Output the (X, Y) coordinate of the center of the cell containing the given text.  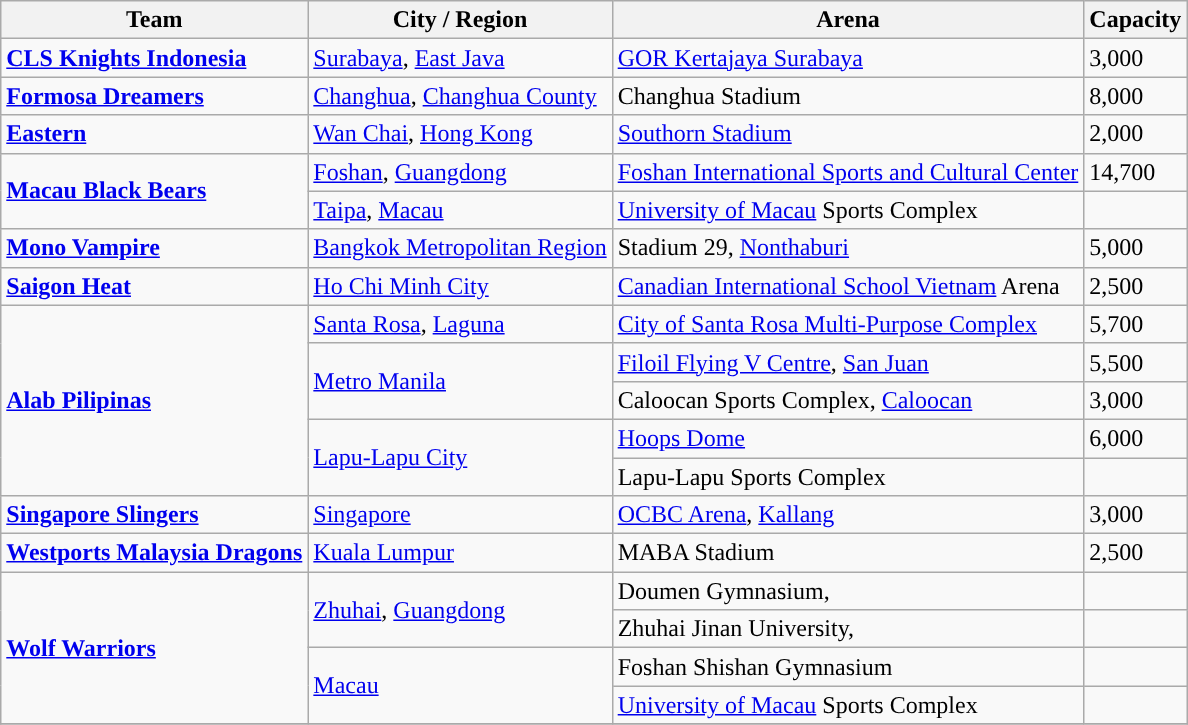
City of Santa Rosa Multi-Purpose Complex (848, 324)
Foshan International Sports and Cultural Center (848, 172)
Zhuhai Jinan University, (848, 629)
Capacity (1136, 20)
Singapore (460, 515)
Foshan, Guangdong (460, 172)
Alab Pilipinas (154, 400)
Changhua Stadium (848, 96)
Hoops Dome (848, 438)
Team (154, 20)
Bangkok Metropolitan Region (460, 248)
Macau Black Bears (154, 191)
CLS Knights Indonesia (154, 58)
Saigon Heat (154, 286)
5,700 (1136, 324)
Formosa Dreamers (154, 96)
2,000 (1136, 134)
Lapu-Lapu Sports Complex (848, 477)
MABA Stadium (848, 553)
Santa Rosa, Laguna (460, 324)
Taipa, Macau (460, 210)
Westports Malaysia Dragons (154, 553)
Zhuhai, Guangdong (460, 610)
Filoil Flying V Centre, San Juan (848, 362)
Surabaya, East Java (460, 58)
OCBC Arena, Kallang (848, 515)
Macau (460, 686)
Wan Chai, Hong Kong (460, 134)
Canadian International School Vietnam Arena (848, 286)
Caloocan Sports Complex, Caloocan (848, 400)
5,000 (1136, 248)
City / Region (460, 20)
Singapore Slingers (154, 515)
Eastern (154, 134)
Changhua, Changhua County (460, 96)
6,000 (1136, 438)
Foshan Shishan Gymnasium (848, 667)
Arena (848, 20)
Doumen Gymnasium, (848, 591)
Mono Vampire (154, 248)
8,000 (1136, 96)
Lapu-Lapu City (460, 457)
Stadium 29, Nonthaburi (848, 248)
GOR Kertajaya Surabaya (848, 58)
Wolf Warriors (154, 648)
Kuala Lumpur (460, 553)
14,700 (1136, 172)
5,500 (1136, 362)
Ho Chi Minh City (460, 286)
Metro Manila (460, 381)
Southorn Stadium (848, 134)
